Identify which cell holds the provided text, then report its (x, y) central coordinate. 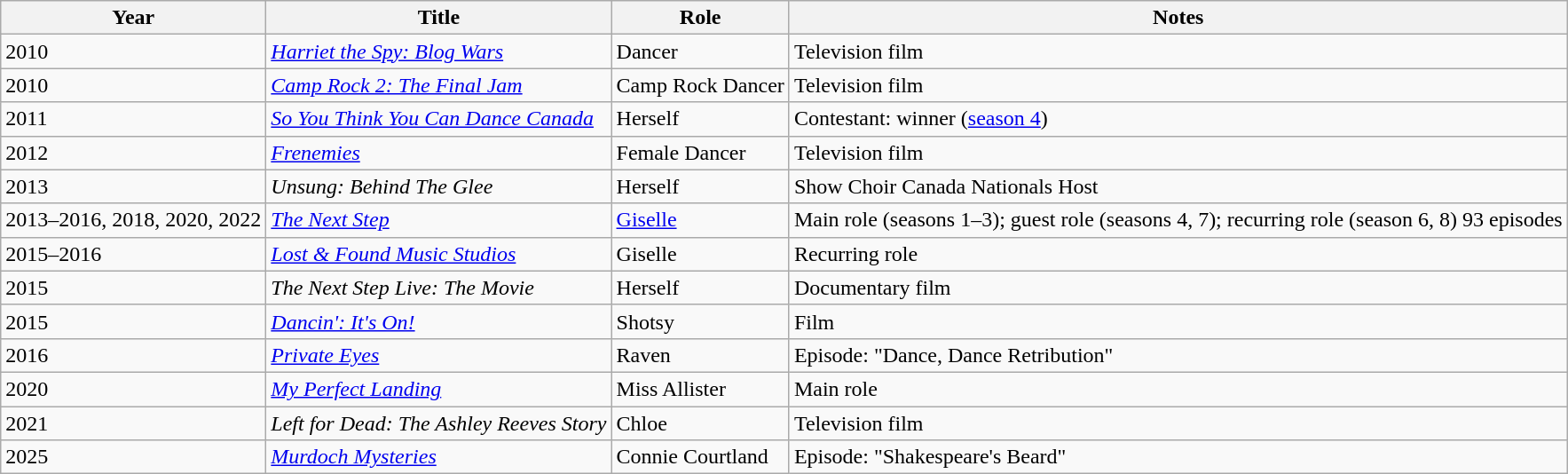
2013 (133, 186)
2016 (133, 355)
Private Eyes (438, 355)
Contestant: winner (season 4) (1178, 119)
Unsung: Behind The Glee (438, 186)
Episode: "Dance, Dance Retribution" (1178, 355)
Role (700, 18)
Murdoch Mysteries (438, 457)
Camp Rock 2: The Final Jam (438, 85)
Lost & Found Music Studios (438, 254)
The Next Step (438, 220)
My Perfect Landing (438, 389)
Recurring role (1178, 254)
Title (438, 18)
Raven (700, 355)
Camp Rock Dancer (700, 85)
Female Dancer (700, 153)
Left for Dead: The Ashley Reeves Story (438, 423)
Chloe (700, 423)
Notes (1178, 18)
2020 (133, 389)
2015–2016 (133, 254)
The Next Step Live: The Movie (438, 288)
2021 (133, 423)
Dancin': It's On! (438, 321)
2013–2016, 2018, 2020, 2022 (133, 220)
2025 (133, 457)
Episode: "Shakespeare's Beard" (1178, 457)
Main role (1178, 389)
2012 (133, 153)
Documentary film (1178, 288)
Main role (seasons 1–3); guest role (seasons 4, 7); recurring role (season 6, 8) 93 episodes (1178, 220)
Miss Allister (700, 389)
Film (1178, 321)
Harriet the Spy: Blog Wars (438, 51)
Frenemies (438, 153)
Dancer (700, 51)
2011 (133, 119)
Connie Courtland (700, 457)
So You Think You Can Dance Canada (438, 119)
Show Choir Canada Nationals Host (1178, 186)
Shotsy (700, 321)
Year (133, 18)
